Detect which cell encompasses the target text, then output its [X, Y] center coordinate. 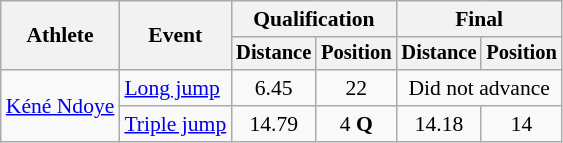
Athlete [60, 36]
14.79 [274, 124]
Triple jump [175, 124]
14.18 [440, 124]
6.45 [274, 88]
22 [356, 88]
14 [521, 124]
Qualification [314, 19]
Kéné Ndoye [60, 106]
Final [480, 19]
Long jump [175, 88]
4 Q [356, 124]
Event [175, 36]
Did not advance [480, 88]
